Output the [x, y] coordinate of the center of the cell containing the given text.  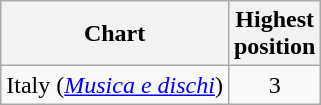
3 [274, 85]
Chart [115, 34]
Italy (Musica e dischi) [115, 85]
Highestposition [274, 34]
